Locate the cell with the specified text and output its (X, Y) center coordinate. 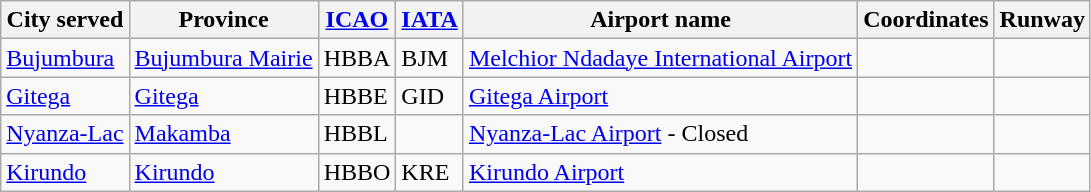
Bujumbura Mairie (224, 58)
Runway (1042, 20)
KRE (430, 172)
City served (65, 20)
Makamba (224, 134)
HBBE (357, 96)
Kirundo Airport (660, 172)
ICAO (357, 20)
HBBL (357, 134)
Province (224, 20)
IATA (430, 20)
HBBA (357, 58)
Melchior Ndadaye International Airport (660, 58)
HBBO (357, 172)
Bujumbura (65, 58)
BJM (430, 58)
Coordinates (926, 20)
GID (430, 96)
Airport name (660, 20)
Nyanza-Lac (65, 134)
Gitega Airport (660, 96)
Nyanza-Lac Airport - Closed (660, 134)
